Pinpoint the cell where the given text exists, returning its [x, y] midpoint coordinate. 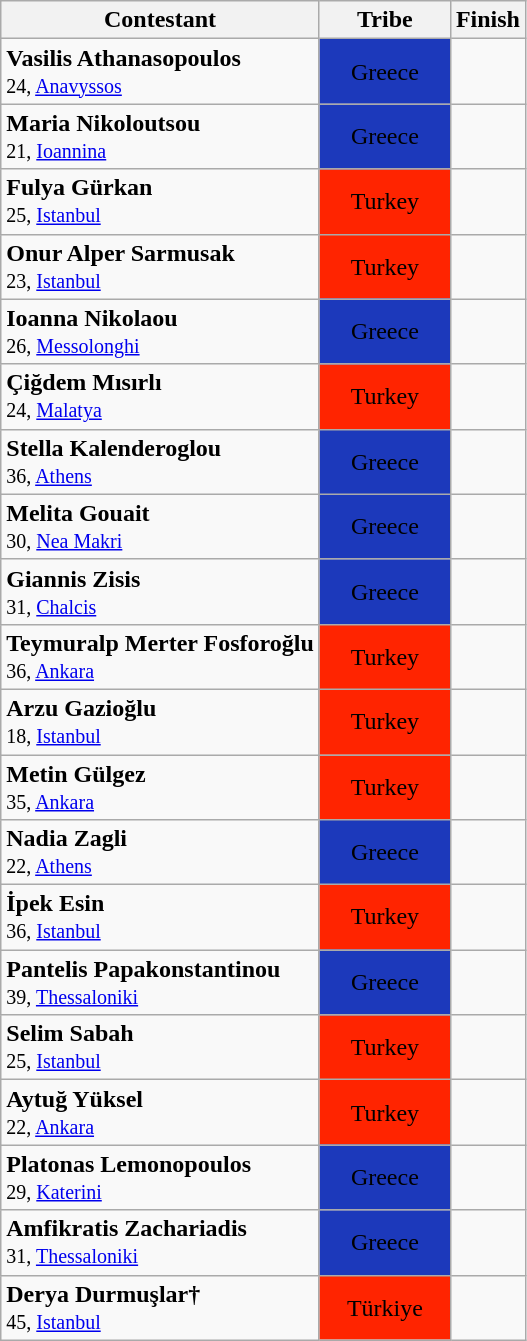
Pantelis Papakonstantinou39, Thessaloniki [160, 982]
Derya Durmuşlar†45, Istanbul [160, 1308]
Vasilis Athanasopoulos24, Anavyssos [160, 72]
Stella Kalenderoglou36, Athens [160, 462]
Ioanna Nikolaou26, Messolonghi [160, 332]
Aytuğ Yüksel22, Ankara [160, 1112]
Metin Gülgez35, Ankara [160, 786]
Çiğdem Mısırlı24, Malatya [160, 396]
Onur Alper Sarmusak23, Istanbul [160, 266]
Giannis Zisis31, Chalcis [160, 592]
Fulya Gürkan25, Istanbul [160, 202]
Teymuralp Merter Fosforoğlu36, Ankara [160, 656]
Contestant [160, 20]
Arzu Gazioğlu18, Istanbul [160, 722]
Maria Nikoloutsou21, Ioannina [160, 136]
Finish [488, 20]
İpek Esin36, Istanbul [160, 918]
Melita Gouait30, Nea Makri [160, 526]
Selim Sabah25, Istanbul [160, 1048]
Amfikratis Zachariadis31, Thessaloniki [160, 1242]
Platonas Lemonopoulos29, Katerini [160, 1178]
Türkiye [384, 1308]
Tribe [384, 20]
Nadia Zagli22, Athens [160, 852]
